Scan for the cell matching the given text and deliver its [x, y] coordinate at center. 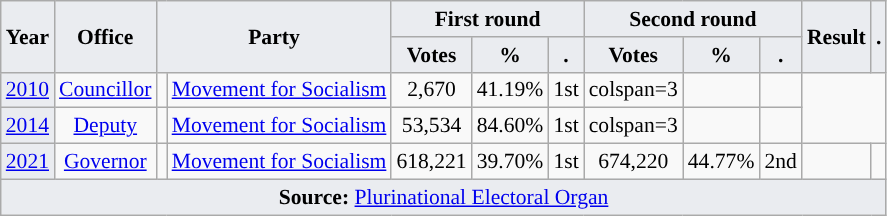
2010 [28, 90]
2021 [28, 162]
Second round [693, 19]
Party [274, 36]
674,220 [634, 162]
Source: Plurinational Electoral Organ [444, 197]
Governor [105, 162]
53,534 [431, 126]
39.70% [510, 162]
41.19% [510, 90]
618,221 [431, 162]
Councillor [105, 90]
First round [487, 19]
Deputy [105, 126]
Office [105, 36]
Result [836, 36]
84.60% [510, 126]
2,670 [431, 90]
Year [28, 36]
2014 [28, 126]
44.77% [722, 162]
2nd [780, 162]
